Pinpoint the cell where the given text exists, returning its [x, y] midpoint coordinate. 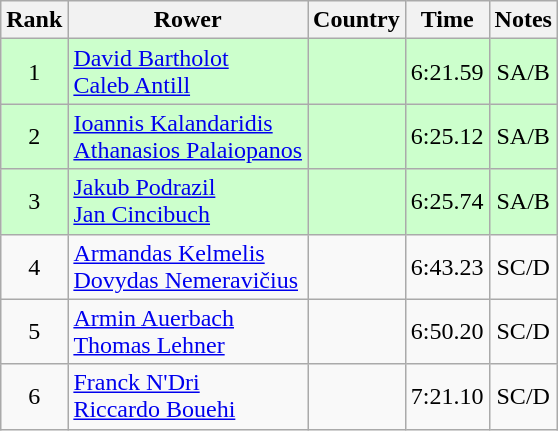
Time [447, 20]
Jakub PodrazilJan Cincibuch [188, 202]
6:21.59 [447, 72]
6 [34, 396]
Armin AuerbachThomas Lehner [188, 332]
1 [34, 72]
5 [34, 332]
6:43.23 [447, 266]
Country [357, 20]
3 [34, 202]
2 [34, 136]
6:50.20 [447, 332]
David BartholotCaleb Antill [188, 72]
4 [34, 266]
7:21.10 [447, 396]
6:25.74 [447, 202]
Notes [523, 20]
Rank [34, 20]
Rower [188, 20]
6:25.12 [447, 136]
Franck N'DriRiccardo Bouehi [188, 396]
Ioannis KalandaridisAthanasios Palaiopanos [188, 136]
Armandas KelmelisDovydas Nemeravičius [188, 266]
